Pinpoint the cell where the given text exists, returning its (x, y) midpoint coordinate. 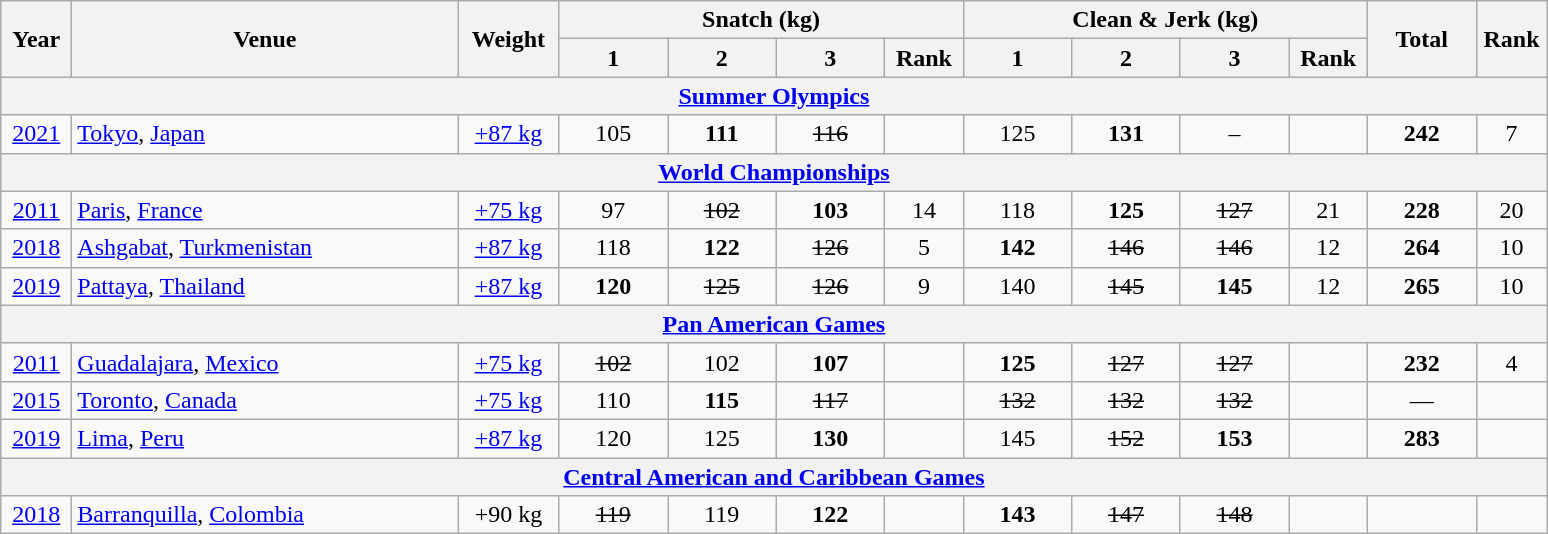
2015 (36, 400)
242 (1422, 134)
Tokyo, Japan (265, 134)
9 (924, 286)
Lima, Peru (265, 438)
97 (614, 210)
Pan American Games (774, 324)
264 (1422, 248)
142 (1018, 248)
7 (1512, 134)
283 (1422, 438)
+90 kg (508, 515)
143 (1018, 515)
Ashgabat, Turkmenistan (265, 248)
131 (1126, 134)
Snatch (kg) (761, 20)
115 (722, 400)
Guadalajara, Mexico (265, 362)
20 (1512, 210)
21 (1328, 210)
153 (1234, 438)
116 (830, 134)
265 (1422, 286)
130 (830, 438)
Toronto, Canada (265, 400)
105 (614, 134)
– (1234, 134)
Barranquilla, Colombia (265, 515)
Pattaya, Thailand (265, 286)
Summer Olympics (774, 96)
103 (830, 210)
228 (1422, 210)
World Championships (774, 172)
Total (1422, 39)
5 (924, 248)
140 (1018, 286)
110 (614, 400)
Clean & Jerk (kg) (1165, 20)
14 (924, 210)
111 (722, 134)
Paris, France (265, 210)
232 (1422, 362)
2021 (36, 134)
— (1422, 400)
148 (1234, 515)
107 (830, 362)
Year (36, 39)
147 (1126, 515)
152 (1126, 438)
4 (1512, 362)
Weight (508, 39)
Venue (265, 39)
117 (830, 400)
Central American and Caribbean Games (774, 477)
